Identify which cell holds the provided text, then report its [x, y] central coordinate. 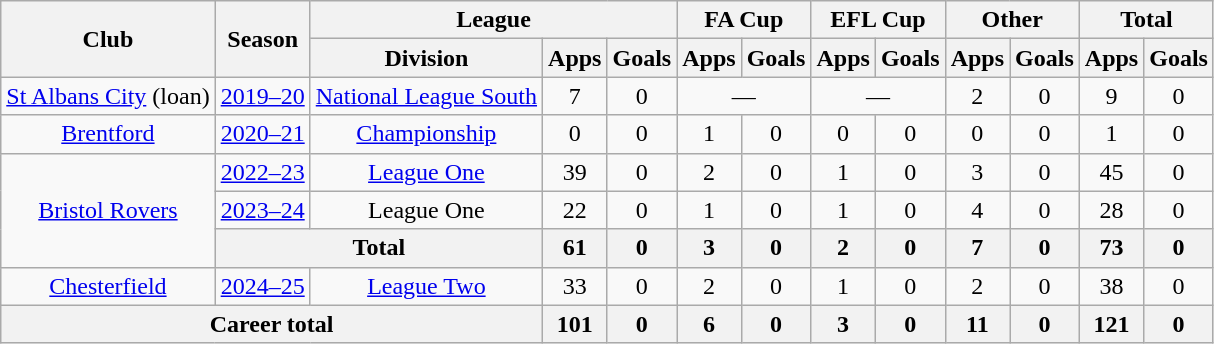
Other [1012, 20]
101 [575, 324]
2019–20 [262, 96]
2024–25 [262, 286]
St Albans City (loan) [108, 96]
League [494, 20]
61 [575, 248]
73 [1111, 248]
FA Cup [744, 20]
121 [1111, 324]
4 [977, 210]
2023–24 [262, 210]
9 [1111, 96]
Championship [426, 134]
45 [1111, 172]
EFL Cup [878, 20]
39 [575, 172]
Bristol Rovers [108, 210]
33 [575, 286]
National League South [426, 96]
Division [426, 58]
Season [262, 39]
Career total [272, 324]
Chesterfield [108, 286]
2020–21 [262, 134]
Club [108, 39]
28 [1111, 210]
League Two [426, 286]
Brentford [108, 134]
38 [1111, 286]
22 [575, 210]
11 [977, 324]
6 [709, 324]
2022–23 [262, 172]
